Search for the cell housing the specified text and yield its (x, y) center coordinate. 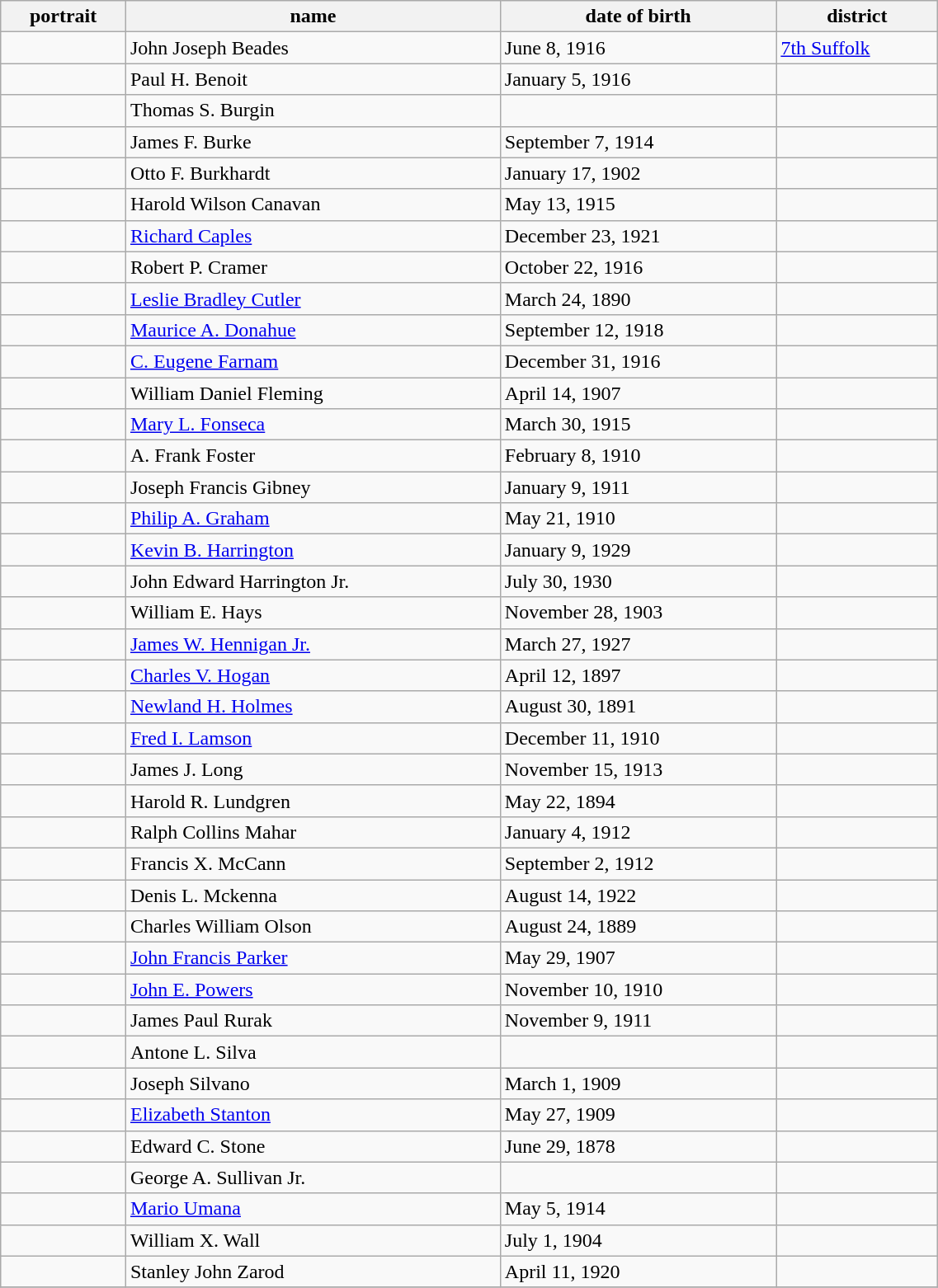
December 23, 1921 (639, 236)
January 9, 1911 (639, 487)
Maurice A. Donahue (313, 330)
November 10, 1910 (639, 990)
Mary L. Fonseca (313, 425)
James F. Burke (313, 142)
December 11, 1910 (639, 738)
Mario Umana (313, 1209)
January 4, 1912 (639, 832)
June 29, 1878 (639, 1146)
May 5, 1914 (639, 1209)
Harold R. Lundgren (313, 801)
Charles William Olson (313, 927)
William E. Hays (313, 613)
William X. Wall (313, 1240)
John E. Powers (313, 990)
September 12, 1918 (639, 330)
Philip A. Graham (313, 519)
John Francis Parker (313, 958)
September 7, 1914 (639, 142)
James Paul Rurak (313, 1021)
Denis L. Mckenna (313, 895)
November 15, 1913 (639, 769)
January 9, 1929 (639, 550)
May 21, 1910 (639, 519)
Ralph Collins Mahar (313, 832)
Robert P. Cramer (313, 267)
August 24, 1889 (639, 927)
May 22, 1894 (639, 801)
Thomas S. Burgin (313, 110)
May 27, 1909 (639, 1115)
Joseph Silvano (313, 1084)
May 13, 1915 (639, 204)
January 5, 1916 (639, 79)
July 1, 1904 (639, 1240)
Antone L. Silva (313, 1052)
John Edward Harrington Jr. (313, 581)
district (857, 16)
March 24, 1890 (639, 298)
Otto F. Burkhardt (313, 173)
Harold Wilson Canavan (313, 204)
August 14, 1922 (639, 895)
January 17, 1902 (639, 173)
Charles V. Hogan (313, 675)
7th Suffolk (857, 48)
C. Eugene Farnam (313, 361)
George A. Sullivan Jr. (313, 1178)
August 30, 1891 (639, 707)
March 1, 1909 (639, 1084)
March 27, 1927 (639, 644)
Leslie Bradley Cutler (313, 298)
Stanley John Zarod (313, 1272)
Elizabeth Stanton (313, 1115)
March 30, 1915 (639, 425)
Fred I. Lamson (313, 738)
October 22, 1916 (639, 267)
James J. Long (313, 769)
date of birth (639, 16)
William Daniel Fleming (313, 393)
Kevin B. Harrington (313, 550)
portrait (64, 16)
February 8, 1910 (639, 456)
July 30, 1930 (639, 581)
John Joseph Beades (313, 48)
A. Frank Foster (313, 456)
Richard Caples (313, 236)
December 31, 1916 (639, 361)
Edward C. Stone (313, 1146)
September 2, 1912 (639, 863)
James W. Hennigan Jr. (313, 644)
name (313, 16)
November 28, 1903 (639, 613)
Joseph Francis Gibney (313, 487)
April 14, 1907 (639, 393)
Paul H. Benoit (313, 79)
Francis X. McCann (313, 863)
May 29, 1907 (639, 958)
November 9, 1911 (639, 1021)
April 11, 1920 (639, 1272)
April 12, 1897 (639, 675)
June 8, 1916 (639, 48)
Newland H. Holmes (313, 707)
